Capture the cell that displays the provided text and extract its [x, y] central coordinate. 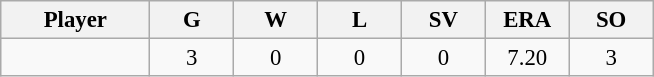
SV [443, 20]
G [192, 20]
Player [76, 20]
7.20 [527, 58]
L [360, 20]
ERA [527, 20]
W [276, 20]
SO [611, 20]
